For the text-containing cell, return its midpoint in [x, y] coordinate format. 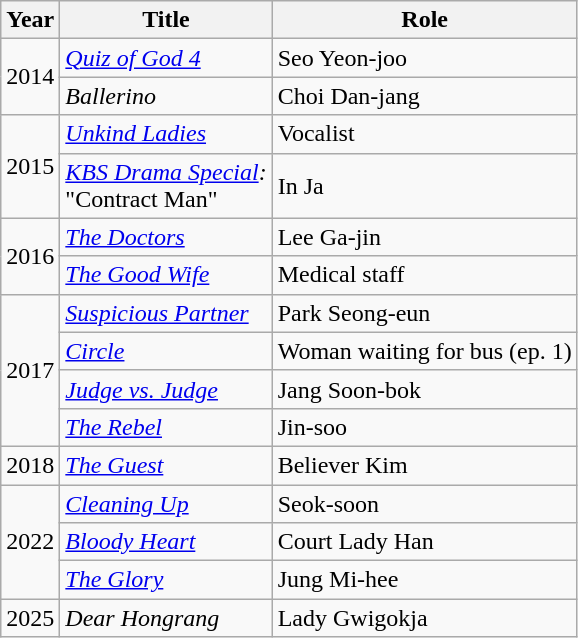
Year [30, 20]
Woman waiting for bus (ep. 1) [424, 351]
KBS Drama Special:"Contract Man" [166, 186]
The Guest [166, 465]
Dear Hongrang [166, 618]
Park Seong-eun [424, 313]
Seo Yeon-joo [424, 58]
Seok-soon [424, 503]
Jung Mi-hee [424, 580]
Cleaning Up [166, 503]
Jang Soon-bok [424, 389]
Suspicious Partner [166, 313]
2025 [30, 618]
2015 [30, 166]
Medical staff [424, 275]
The Good Wife [166, 275]
Court Lady Han [424, 542]
Quiz of God 4 [166, 58]
Lee Ga-jin [424, 237]
2018 [30, 465]
Title [166, 20]
In Ja [424, 186]
The Glory [166, 580]
Choi Dan-jang [424, 96]
The Rebel [166, 427]
2017 [30, 370]
Jin-soo [424, 427]
Circle [166, 351]
Unkind Ladies [166, 134]
Bloody Heart [166, 542]
Vocalist [424, 134]
Lady Gwigokja [424, 618]
2014 [30, 77]
Believer Kim [424, 465]
Judge vs. Judge [166, 389]
2016 [30, 256]
Ballerino [166, 96]
Role [424, 20]
2022 [30, 541]
The Doctors [166, 237]
